Provide the (X, Y) coordinate of the cell's center where the given text is located.  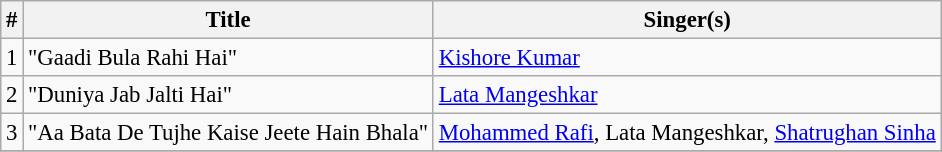
3 (12, 133)
# (12, 20)
1 (12, 58)
"Gaadi Bula Rahi Hai" (228, 58)
"Duniya Jab Jalti Hai" (228, 95)
2 (12, 95)
"Aa Bata De Tujhe Kaise Jeete Hain Bhala" (228, 133)
Mohammed Rafi, Lata Mangeshkar, Shatrughan Sinha (687, 133)
Title (228, 20)
Singer(s) (687, 20)
Lata Mangeshkar (687, 95)
Kishore Kumar (687, 58)
